Determine the [X, Y] coordinate at the center of the cell enclosing the given text.  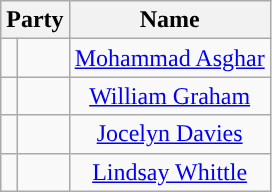
Jocelyn Davies [170, 134]
Mohammad Asghar [170, 58]
William Graham [170, 96]
Name [170, 20]
Party [35, 20]
Lindsay Whittle [170, 172]
